Return the [X, Y] coordinate for the center point of the cell that contains the specified text.  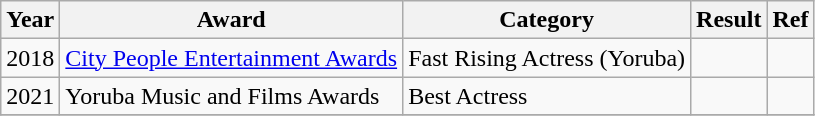
Category [547, 20]
Award [232, 20]
Fast Rising Actress (Yoruba) [547, 58]
Yoruba Music and Films Awards [232, 96]
Best Actress [547, 96]
Result [729, 20]
City People Entertainment Awards [232, 58]
Year [30, 20]
2021 [30, 96]
Ref [790, 20]
2018 [30, 58]
